Detect which cell encompasses the target text, then output its [X, Y] center coordinate. 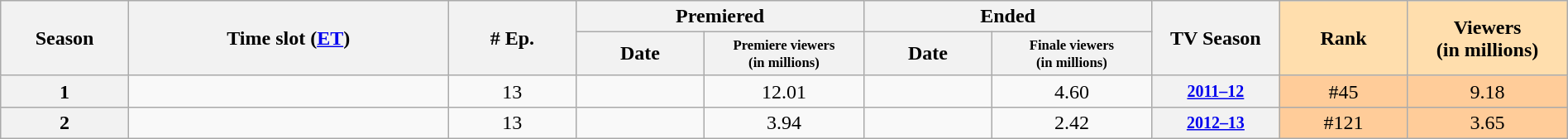
2011–12 [1216, 91]
# Ep. [513, 38]
9.18 [1487, 91]
Ended [1008, 17]
4.60 [1072, 91]
Rank [1343, 38]
Premiere viewers(in millions) [784, 54]
Finale viewers(in millions) [1072, 54]
2012–13 [1216, 122]
#121 [1343, 122]
2.42 [1072, 122]
1 [65, 91]
Premiered [720, 17]
12.01 [784, 91]
Season [65, 38]
3.65 [1487, 122]
#45 [1343, 91]
TV Season [1216, 38]
Time slot (ET) [288, 38]
Viewers(in millions) [1487, 38]
2 [65, 122]
3.94 [784, 122]
